Find where the given text appears and provide that cell's center as [X, Y] coordinate. 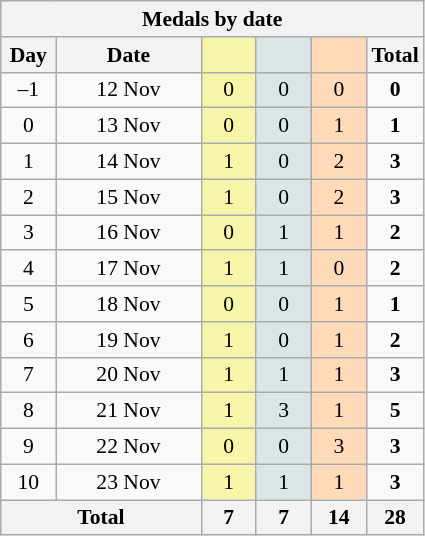
16 Nov [128, 233]
17 Nov [128, 269]
10 [28, 482]
Medals by date [212, 19]
20 Nov [128, 375]
Day [28, 55]
13 Nov [128, 126]
28 [394, 518]
6 [28, 340]
14 Nov [128, 162]
18 Nov [128, 304]
15 Nov [128, 197]
21 Nov [128, 411]
–1 [28, 90]
Date [128, 55]
19 Nov [128, 340]
12 Nov [128, 90]
14 [338, 518]
8 [28, 411]
4 [28, 269]
23 Nov [128, 482]
22 Nov [128, 447]
9 [28, 447]
